Output the (x, y) coordinate of the center of the cell containing the given text.  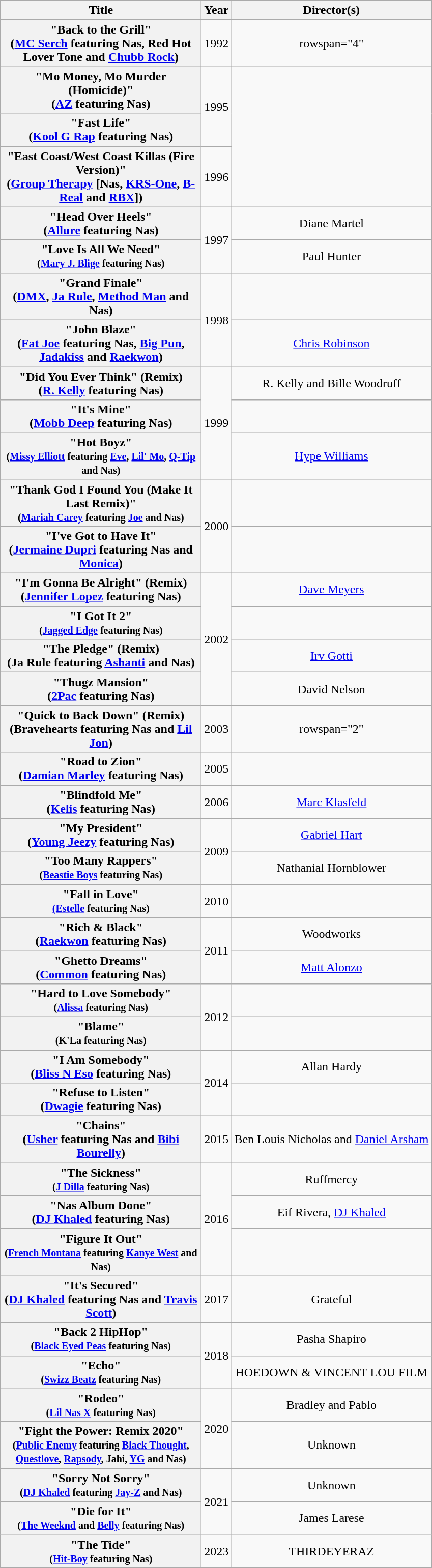
"The Pledge" (Remix)(Ja Rule featuring Ashanti and Nas) (101, 656)
"Sorry Not Sorry"(DJ Khaled featuring Jay-Z and Nas) (101, 1485)
"Back 2 HipHop"(Black Eyed Peas featuring Nas) (101, 1339)
2016 (217, 1219)
"Figure It Out"(French Montana featuring Kanye West and Nas) (101, 1252)
"Back to the Grill"(MC Serch featuring Nas, Red Hot Lover Tone and Chubb Rock) (101, 43)
"Grand Finale"(DMX, Ja Rule, Method Man and Nas) (101, 296)
2015 (217, 1140)
2011 (217, 950)
Grateful (332, 1299)
Bradley and Pablo (332, 1405)
2003 (217, 729)
Chris Robinson (332, 343)
Diane Martel (332, 224)
R. Kelly and Bille Woodruff (332, 383)
"The Tide"(Hit-Boy featuring Nas) (101, 1551)
"Love Is All We Need"(Mary J. Blige featuring Nas) (101, 256)
rowspan="2" (332, 729)
1992 (217, 43)
"Rodeo"(Lil Nas X featuring Nas) (101, 1405)
"Fall in Love"(Estelle featuring Nas) (101, 901)
James Larese (332, 1518)
Woodworks (332, 934)
"Thugz Mansion"(2Pac featuring Nas) (101, 689)
1996 (217, 177)
"Hard to Love Somebody"(Alissa featuring Nas) (101, 1000)
Marc Klasfeld (332, 802)
"East Coast/West Coast Killas (Fire Version)"(Group Therapy [Nas, KRS-One, B-Real and RBX]) (101, 177)
"I've Got to Have It"(Jermaine Dupri featuring Nas and Monica) (101, 550)
Nathanial Hornblower (332, 868)
"Mo Money, Mo Murder (Homicide)"(AZ featuring Nas) (101, 90)
"Quick to Back Down" (Remix)(Bravehearts featuring Nas and Lil Jon) (101, 729)
Ben Louis Nicholas and Daniel Arsham (332, 1140)
"The Sickness"(J Dilla featuring Nas) (101, 1179)
2020 (217, 1428)
Dave Meyers (332, 590)
2002 (217, 639)
"I'm Gonna Be Alright" (Remix)(Jennifer Lopez featuring Nas) (101, 590)
Irv Gotti (332, 656)
"Rich & Black"(Raekwon featuring Nas) (101, 934)
Eif Rivera, DJ Khaled (332, 1213)
1997 (217, 240)
rowspan="4" (332, 43)
1999 (217, 423)
"Die for It"(The Weeknd and Belly featuring Nas) (101, 1518)
"Ghetto Dreams"(Common featuring Nas) (101, 967)
"Fight the Power: Remix 2020"(Public Enemy featuring Black Thought, Questlove, Rapsody, Jahi, YG and Nas) (101, 1445)
"Fast Life"(Kool G Rap featuring Nas) (101, 130)
"John Blaze"(Fat Joe featuring Nas, Big Pun, Jadakiss and Raekwon) (101, 343)
"Did You Ever Think" (Remix)(R. Kelly featuring Nas) (101, 383)
"Hot Boyz"(Missy Elliott featuring Eve, Lil' Mo, Q-Tip and Nas) (101, 456)
Pasha Shapiro (332, 1339)
"Thank God I Found You (Make It Last Remix)"(Mariah Carey featuring Joe and Nas) (101, 503)
THIRDEYERAZ (332, 1551)
"Nas Album Done"(DJ Khaled featuring Nas) (101, 1213)
"Refuse to Listen"(Dwagie featuring Nas) (101, 1100)
2009 (217, 851)
Matt Alonzo (332, 967)
2018 (217, 1356)
"It's Secured"(DJ Khaled featuring Nas and Travis Scott) (101, 1299)
"Road to Zion"(Damian Marley featuring Nas) (101, 768)
Gabriel Hart (332, 835)
"I Got It 2"(Jagged Edge featuring Nas) (101, 623)
"My President"(Young Jeezy featuring Nas) (101, 835)
"It's Mine"(Mobb Deep featuring Nas) (101, 416)
Paul Hunter (332, 256)
"I Am Somebody"(Bliss N Eso featuring Nas) (101, 1066)
2021 (217, 1501)
"Too Many Rappers"(Beastie Boys featuring Nas) (101, 868)
Title (101, 10)
"Chains"(Usher featuring Nas and Bibi Bourelly) (101, 1140)
2005 (217, 768)
David Nelson (332, 689)
2006 (217, 802)
2023 (217, 1551)
Hype Williams (332, 456)
Director(s) (332, 10)
Year (217, 10)
Allan Hardy (332, 1066)
"Head Over Heels"(Allure featuring Nas) (101, 224)
"Echo"(Swizz Beatz featuring Nas) (101, 1372)
2000 (217, 527)
1995 (217, 107)
2010 (217, 901)
HOEDOWN & VINCENT LOU FILM (332, 1372)
2014 (217, 1083)
"Blame"(K'La featuring Nas) (101, 1033)
"Blindfold Me"(Kelis featuring Nas) (101, 802)
2017 (217, 1299)
2012 (217, 1017)
Ruffmercy (332, 1179)
1998 (217, 320)
